Locate the cell with the specified text and output its [X, Y] center coordinate. 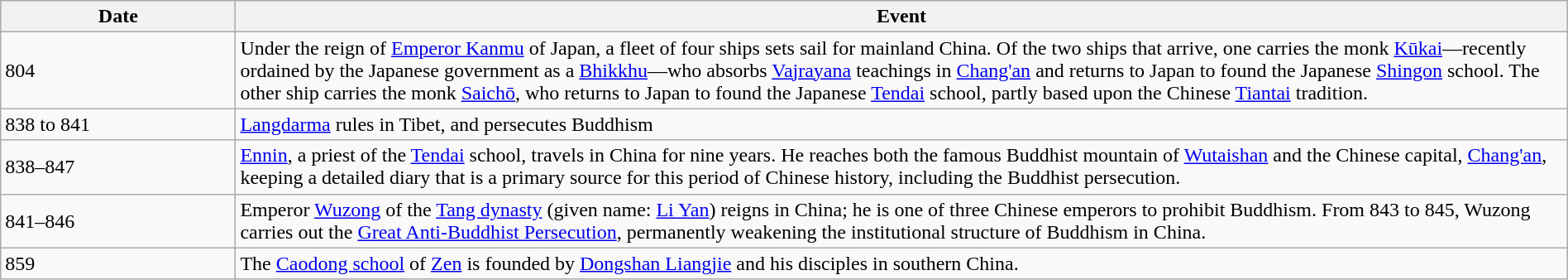
804 [118, 70]
838 to 841 [118, 124]
838–847 [118, 167]
The Caodong school of Zen is founded by Dongshan Liangjie and his disciples in southern China. [901, 263]
859 [118, 263]
Date [118, 17]
Event [901, 17]
Langdarma rules in Tibet, and persecutes Buddhism [901, 124]
841–846 [118, 220]
